Return the [x, y] coordinate for the center point of the cell that contains the specified text.  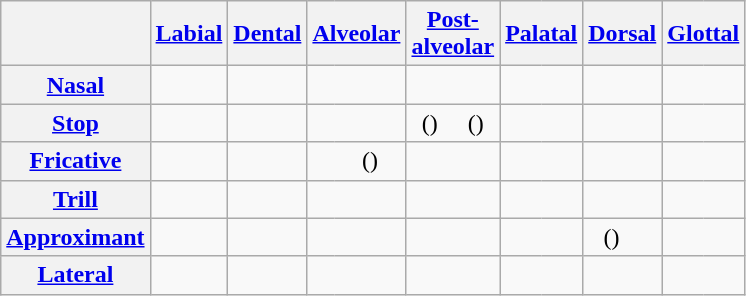
Palatal [542, 34]
Lateral [76, 275]
Post-alveolar [453, 34]
Trill [76, 199]
Dental [268, 34]
Labial [189, 34]
Alveolar [356, 34]
Glottal [704, 34]
Nasal [76, 85]
Dorsal [622, 34]
Fricative [76, 161]
Stop [76, 123]
Approximant [76, 237]
